Pinpoint the cell where the given text exists, returning its [X, Y] midpoint coordinate. 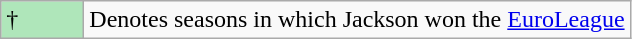
Denotes seasons in which Jackson won the EuroLeague [357, 20]
† [42, 20]
